Determine the [x, y] coordinate at the center of the cell enclosing the given text.  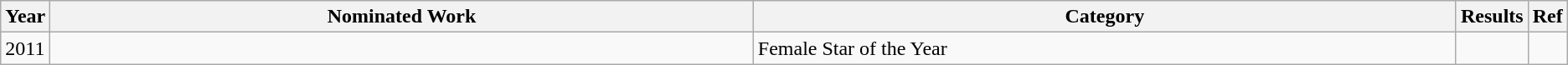
Category [1104, 17]
Results [1492, 17]
Ref [1548, 17]
Year [25, 17]
Female Star of the Year [1104, 48]
Nominated Work [402, 17]
2011 [25, 48]
